Return [X, Y] of the center of cell containing provided text 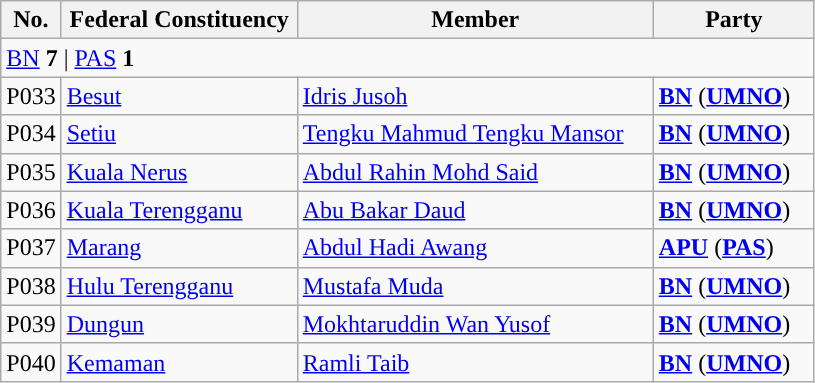
Mokhtaruddin Wan Yusof [475, 324]
P038 [31, 286]
Abdul Hadi Awang [475, 248]
Setiu [179, 134]
Idris Jusoh [475, 96]
APU (PAS) [734, 248]
Besut [179, 96]
Marang [179, 248]
BN 7 | PAS 1 [408, 58]
P037 [31, 248]
Mustafa Muda [475, 286]
P035 [31, 172]
P040 [31, 362]
P036 [31, 210]
Member [475, 20]
No. [31, 20]
P034 [31, 134]
Tengku Mahmud Tengku Mansor [475, 134]
Party [734, 20]
Abdul Rahin Mohd Said [475, 172]
Federal Constituency [179, 20]
Dungun [179, 324]
Abu Bakar Daud [475, 210]
P033 [31, 96]
Kuala Nerus [179, 172]
Hulu Terengganu [179, 286]
P039 [31, 324]
Kemaman [179, 362]
Ramli Taib [475, 362]
Kuala Terengganu [179, 210]
